From the cell containing the given text, extract its center point as (X, Y) coordinate. 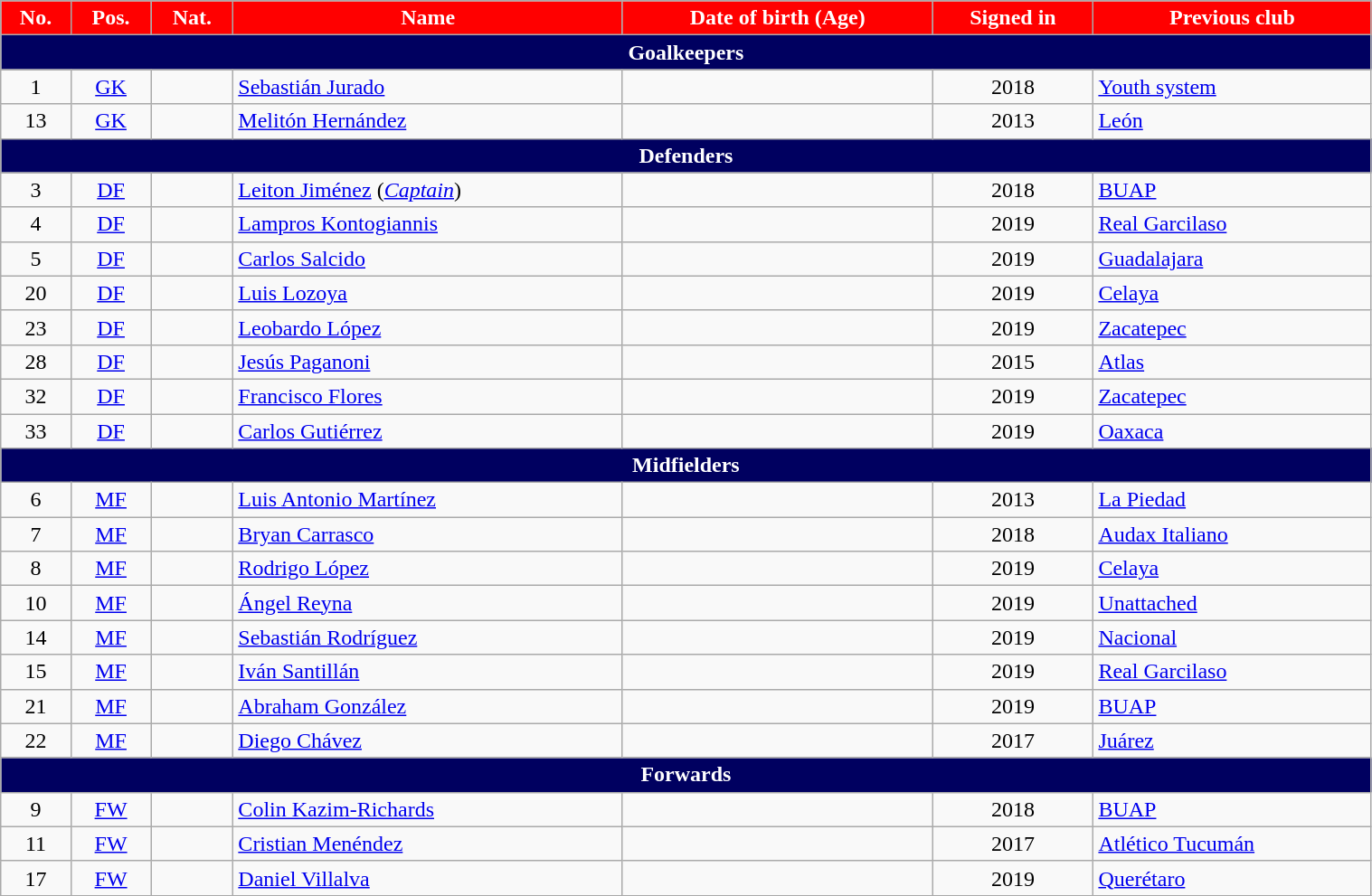
22 (36, 740)
Unattached (1232, 603)
Atlas (1232, 362)
Defenders (686, 156)
9 (36, 809)
Colin Kazim-Richards (429, 809)
3 (36, 190)
Goalkeepers (686, 52)
Leobardo López (429, 327)
Francisco Flores (429, 396)
Forwards (686, 775)
Guadalajara (1232, 259)
No. (36, 18)
23 (36, 327)
Melitón Hernández (429, 121)
Nacional (1232, 637)
La Piedad (1232, 500)
Carlos Salcido (429, 259)
Previous club (1232, 18)
Luis Antonio Martínez (429, 500)
32 (36, 396)
15 (36, 672)
Date of birth (Age) (778, 18)
Leiton Jiménez (Captain) (429, 190)
1 (36, 87)
5 (36, 259)
Lampros Kontogiannis (429, 224)
León (1232, 121)
17 (36, 878)
Abraham González (429, 706)
Ángel Reyna (429, 603)
Querétaro (1232, 878)
Rodrigo López (429, 569)
Youth system (1232, 87)
Sebastián Rodríguez (429, 637)
Signed in (1013, 18)
Nat. (192, 18)
Audax Italiano (1232, 534)
6 (36, 500)
Jesús Paganoni (429, 362)
13 (36, 121)
4 (36, 224)
20 (36, 293)
14 (36, 637)
21 (36, 706)
Daniel Villalva (429, 878)
33 (36, 431)
Sebastián Jurado (429, 87)
Luis Lozoya (429, 293)
Carlos Gutiérrez (429, 431)
Diego Chávez (429, 740)
2015 (1013, 362)
7 (36, 534)
Name (429, 18)
Oaxaca (1232, 431)
Cristian Menéndez (429, 844)
Midfielders (686, 466)
10 (36, 603)
Juárez (1232, 740)
Iván Santillán (429, 672)
Pos. (110, 18)
28 (36, 362)
Bryan Carrasco (429, 534)
Atlético Tucumán (1232, 844)
11 (36, 844)
8 (36, 569)
